From the cell containing the given text, extract its center point as [X, Y] coordinate. 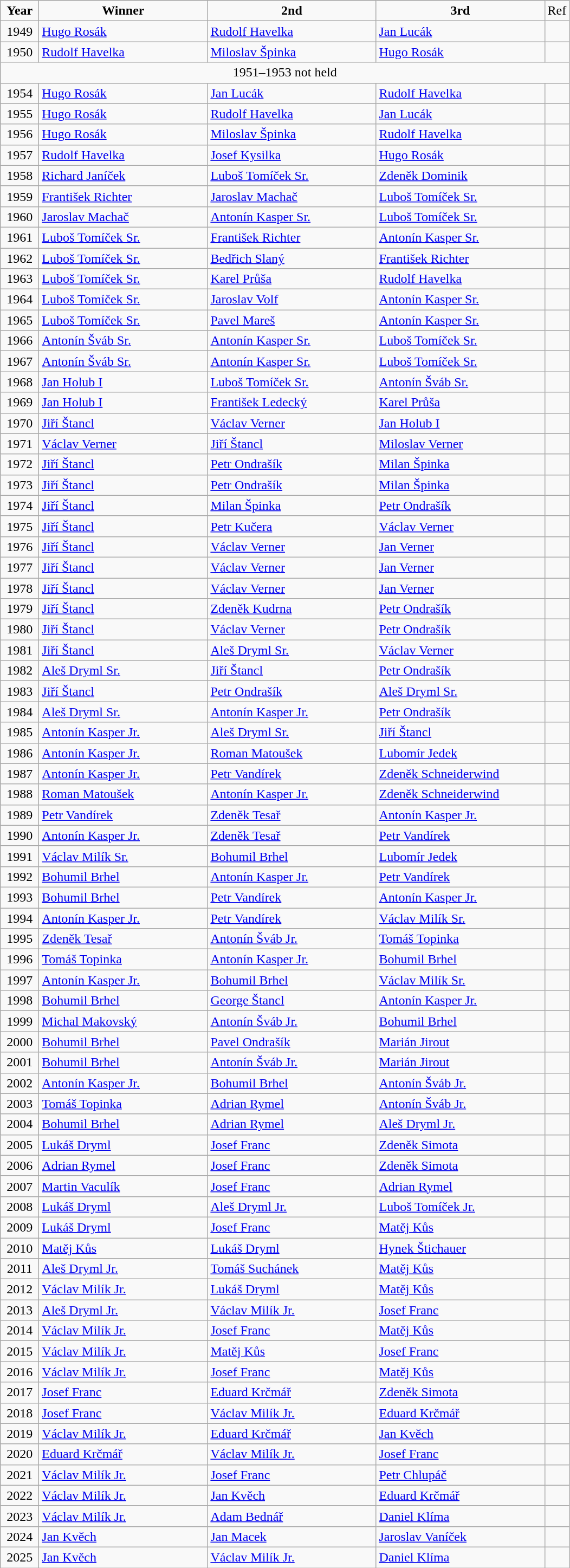
Tomáš Suchánek [292, 1269]
1986 [20, 753]
Josef Kysilka [292, 155]
1998 [20, 1001]
1961 [20, 237]
1990 [20, 835]
1999 [20, 1021]
1957 [20, 155]
1994 [20, 918]
2001 [20, 1062]
1993 [20, 897]
1969 [20, 403]
1988 [20, 794]
2021 [20, 1475]
1960 [20, 217]
2010 [20, 1248]
Petr Chlupáč [461, 1475]
2008 [20, 1207]
2nd [292, 11]
2020 [20, 1454]
2015 [20, 1351]
1972 [20, 464]
1987 [20, 774]
Bedřich Slaný [292, 258]
1965 [20, 320]
2002 [20, 1083]
Miloslav Verner [461, 444]
1996 [20, 960]
1982 [20, 671]
1954 [20, 93]
1958 [20, 176]
2009 [20, 1227]
1977 [20, 567]
2000 [20, 1042]
Zdeněk Kudrna [292, 609]
Jaroslav Vaníček [461, 1537]
1971 [20, 444]
1995 [20, 939]
1979 [20, 609]
2005 [20, 1145]
2004 [20, 1124]
1970 [20, 423]
Ref [557, 11]
1950 [20, 52]
Pavel Ondrašík [292, 1042]
1997 [20, 980]
Hynek Štichauer [461, 1248]
Luboš Tomíček Jr. [461, 1207]
1951–1953 not held [285, 73]
2024 [20, 1537]
1978 [20, 588]
2018 [20, 1413]
1949 [20, 31]
2017 [20, 1392]
2003 [20, 1104]
2006 [20, 1165]
Petr Kučera [292, 526]
George Štancl [292, 1001]
Jaroslav Volf [292, 300]
3rd [461, 11]
1956 [20, 134]
1955 [20, 114]
2007 [20, 1186]
1973 [20, 485]
2014 [20, 1331]
1984 [20, 712]
1980 [20, 630]
Michal Makovský [124, 1021]
1962 [20, 258]
2022 [20, 1495]
1959 [20, 196]
1968 [20, 382]
2023 [20, 1516]
1989 [20, 815]
1992 [20, 877]
Jan Macek [292, 1537]
1981 [20, 650]
2013 [20, 1310]
1966 [20, 341]
Adam Bednář [292, 1516]
2016 [20, 1372]
Year [20, 11]
Richard Janíček [124, 176]
1964 [20, 300]
1967 [20, 361]
1975 [20, 526]
Pavel Mareš [292, 320]
2019 [20, 1434]
1985 [20, 733]
2025 [20, 1557]
Martin Vaculík [124, 1186]
1963 [20, 279]
2012 [20, 1290]
2011 [20, 1269]
1991 [20, 856]
Zdeněk Dominik [461, 176]
1983 [20, 691]
1976 [20, 547]
1974 [20, 506]
Winner [124, 11]
František Ledecký [292, 403]
